Return the [x, y] coordinate for the center point of the cell that contains the specified text.  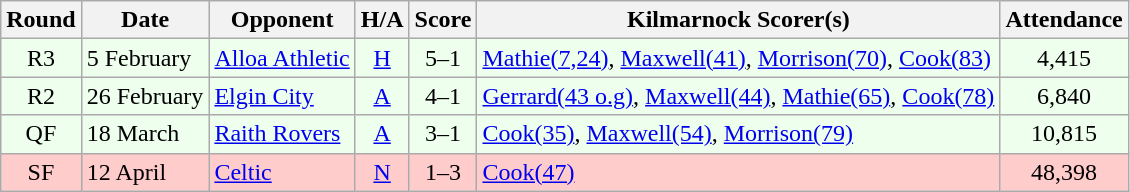
R3 [41, 58]
Round [41, 20]
Attendance [1064, 20]
Opponent [282, 20]
18 March [145, 134]
H/A [382, 20]
6,840 [1064, 96]
R2 [41, 96]
Cook(35), Maxwell(54), Morrison(79) [738, 134]
Kilmarnock Scorer(s) [738, 20]
48,398 [1064, 172]
10,815 [1064, 134]
5 February [145, 58]
Mathie(7,24), Maxwell(41), Morrison(70), Cook(83) [738, 58]
Celtic [282, 172]
SF [41, 172]
5–1 [443, 58]
N [382, 172]
26 February [145, 96]
4,415 [1064, 58]
Elgin City [282, 96]
Score [443, 20]
Raith Rovers [282, 134]
1–3 [443, 172]
4–1 [443, 96]
Date [145, 20]
12 April [145, 172]
Cook(47) [738, 172]
3–1 [443, 134]
Gerrard(43 o.g), Maxwell(44), Mathie(65), Cook(78) [738, 96]
Alloa Athletic [282, 58]
H [382, 58]
QF [41, 134]
